Extract the (x, y) coordinate from the center of the cell holding the provided text.  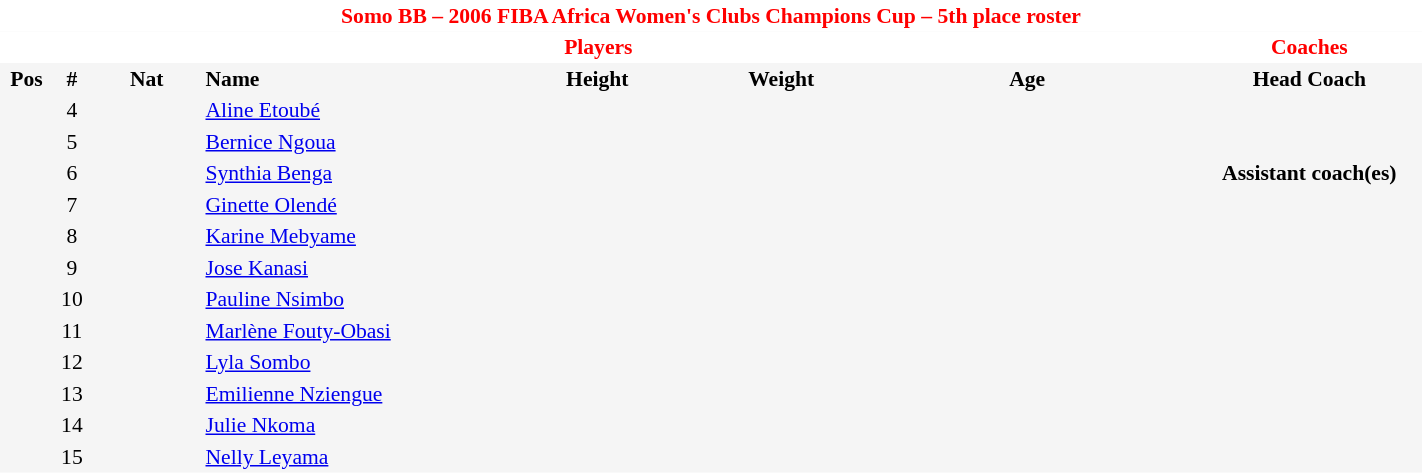
# (72, 79)
Lyla Sombo (346, 362)
Head Coach (1310, 79)
13 (72, 394)
11 (72, 331)
Nat (147, 79)
7 (72, 205)
Karine Mebyame (346, 236)
4 (72, 110)
Emilienne Nziengue (346, 394)
Marlène Fouty-Obasi (346, 331)
Nelly Leyama (346, 457)
5 (72, 142)
12 (72, 362)
9 (72, 268)
14 (72, 426)
Jose Kanasi (346, 268)
10 (72, 300)
Synthia Benga (346, 174)
Height (598, 79)
Ginette Olendé (346, 205)
6 (72, 174)
Bernice Ngoua (346, 142)
Pos (26, 79)
Pauline Nsimbo (346, 300)
Julie Nkoma (346, 426)
8 (72, 236)
Somo BB – 2006 FIBA Africa Women's Clubs Champions Cup – 5th place roster (711, 16)
15 (72, 457)
Weight (782, 79)
Name (346, 79)
Coaches (1310, 48)
Aline Etoubé (346, 110)
Assistant coach(es) (1310, 174)
Age (1028, 79)
Players (598, 48)
